Output the [x, y] coordinate of the center of the cell containing the given text.  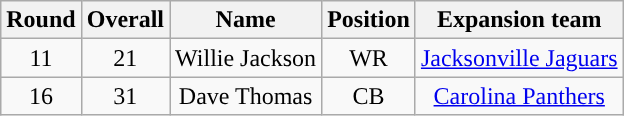
16 [41, 96]
Dave Thomas [246, 96]
11 [41, 58]
Overall [125, 20]
Jacksonville Jaguars [519, 58]
Willie Jackson [246, 58]
Round [41, 20]
Name [246, 20]
31 [125, 96]
Position [369, 20]
Carolina Panthers [519, 96]
21 [125, 58]
WR [369, 58]
Expansion team [519, 20]
CB [369, 96]
